Provide the (X, Y) coordinate of the cell's center where the given text is located.  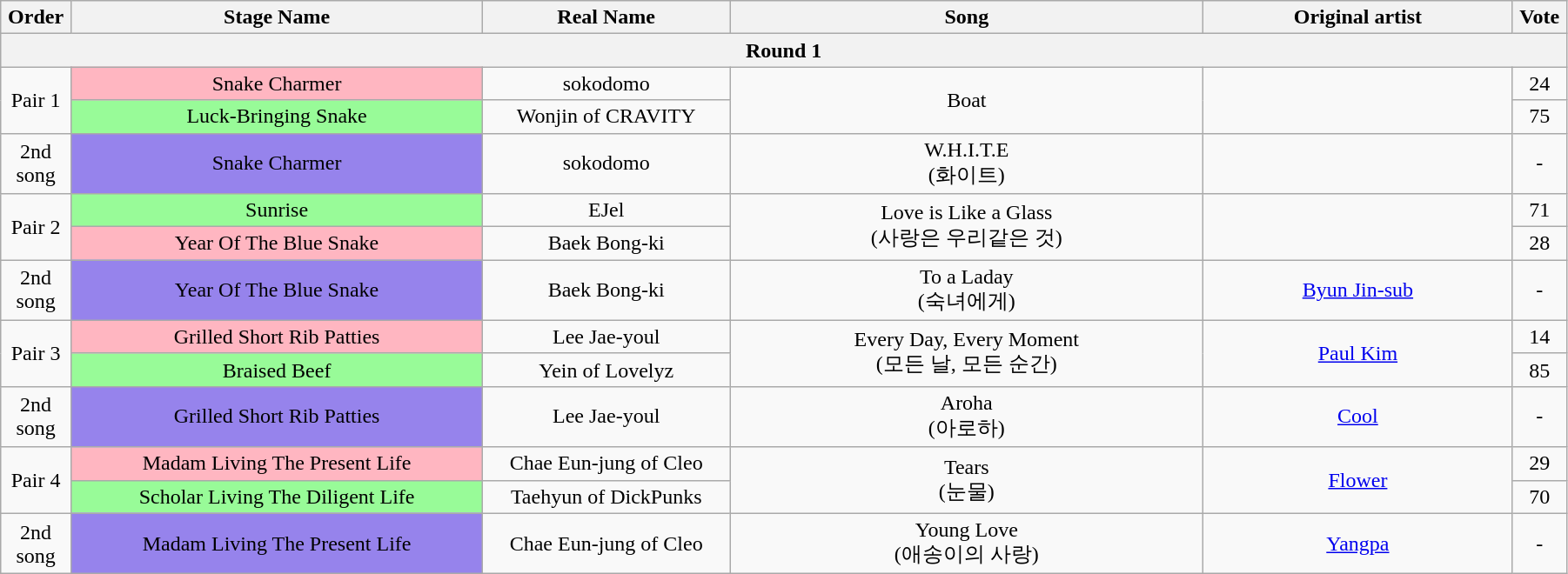
Young Love(애송이의 사랑) (967, 544)
Yangpa (1357, 544)
Vote (1540, 17)
Braised Beef (277, 370)
75 (1540, 117)
Scholar Living The Diligent Life (277, 497)
Flower (1357, 480)
28 (1540, 244)
Wonjin of CRAVITY (606, 117)
Stage Name (277, 17)
14 (1540, 337)
71 (1540, 210)
Pair 4 (37, 480)
Boat (967, 100)
29 (1540, 464)
Luck-Bringing Snake (277, 117)
85 (1540, 370)
To a Laday(숙녀에게) (967, 290)
Pair 2 (37, 227)
Real Name (606, 17)
Love is Like a Glass(사랑은 우리같은 것) (967, 227)
Order (37, 17)
Pair 3 (37, 353)
W.H.I.T.E(화이트) (967, 164)
Original artist (1357, 17)
Yein of Lovelyz (606, 370)
Round 1 (784, 50)
Tears(눈물) (967, 480)
Paul Kim (1357, 353)
Every Day, Every Moment(모든 날, 모든 순간) (967, 353)
Byun Jin-sub (1357, 290)
Aroha(아로하) (967, 417)
EJel (606, 210)
Pair 1 (37, 100)
24 (1540, 83)
70 (1540, 497)
Sunrise (277, 210)
Cool (1357, 417)
Taehyun of DickPunks (606, 497)
Song (967, 17)
